Detect which cell encompasses the target text, then output its (X, Y) center coordinate. 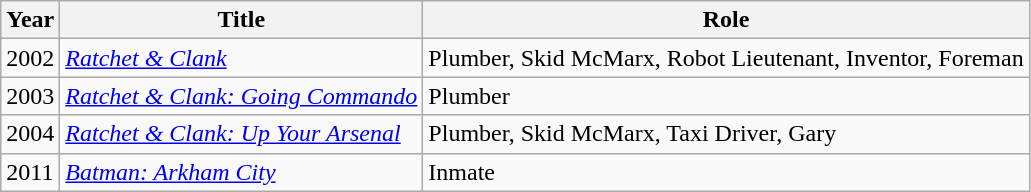
Plumber (726, 96)
Plumber, Skid McMarx, Robot Lieutenant, Inventor, Foreman (726, 58)
2002 (30, 58)
Ratchet & Clank: Going Commando (242, 96)
Plumber, Skid McMarx, Taxi Driver, Gary (726, 134)
Year (30, 20)
Inmate (726, 172)
Ratchet & Clank (242, 58)
Batman: Arkham City (242, 172)
2004 (30, 134)
2011 (30, 172)
Ratchet & Clank: Up Your Arsenal (242, 134)
2003 (30, 96)
Title (242, 20)
Role (726, 20)
